Pinpoint the cell where the given text exists, returning its [x, y] midpoint coordinate. 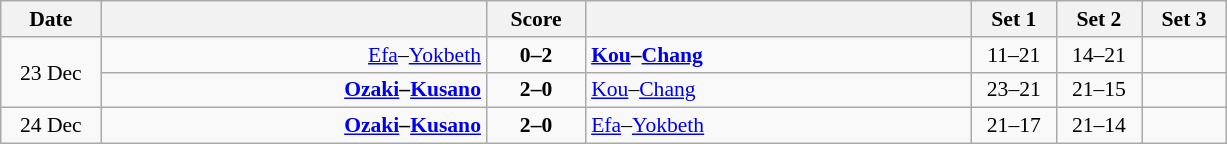
24 Dec [51, 126]
Date [51, 19]
0–2 [536, 55]
21–15 [1098, 90]
23 Dec [51, 72]
11–21 [1014, 55]
21–17 [1014, 126]
21–14 [1098, 126]
Score [536, 19]
Set 2 [1098, 19]
14–21 [1098, 55]
23–21 [1014, 90]
Set 1 [1014, 19]
Set 3 [1184, 19]
